Return the [X, Y] coordinate for the center point of the cell that contains the specified text.  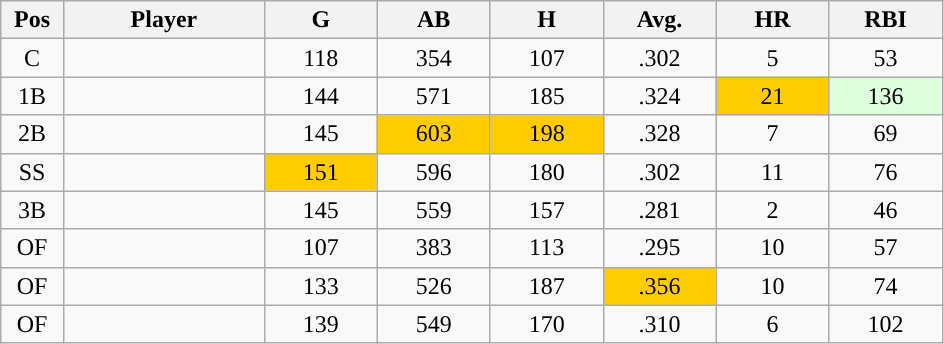
603 [434, 134]
185 [546, 96]
198 [546, 134]
102 [886, 324]
21 [772, 96]
.324 [660, 96]
526 [434, 286]
53 [886, 58]
144 [320, 96]
57 [886, 248]
69 [886, 134]
G [320, 20]
596 [434, 172]
2B [32, 134]
187 [546, 286]
.310 [660, 324]
AB [434, 20]
2 [772, 210]
139 [320, 324]
180 [546, 172]
6 [772, 324]
Pos [32, 20]
.295 [660, 248]
549 [434, 324]
Avg. [660, 20]
5 [772, 58]
151 [320, 172]
.328 [660, 134]
571 [434, 96]
383 [434, 248]
133 [320, 286]
SS [32, 172]
7 [772, 134]
11 [772, 172]
74 [886, 286]
1B [32, 96]
Player [164, 20]
118 [320, 58]
76 [886, 172]
3B [32, 210]
H [546, 20]
HR [772, 20]
113 [546, 248]
C [32, 58]
RBI [886, 20]
170 [546, 324]
157 [546, 210]
.281 [660, 210]
.356 [660, 286]
559 [434, 210]
354 [434, 58]
46 [886, 210]
136 [886, 96]
